Capture the cell that displays the provided text and extract its (x, y) central coordinate. 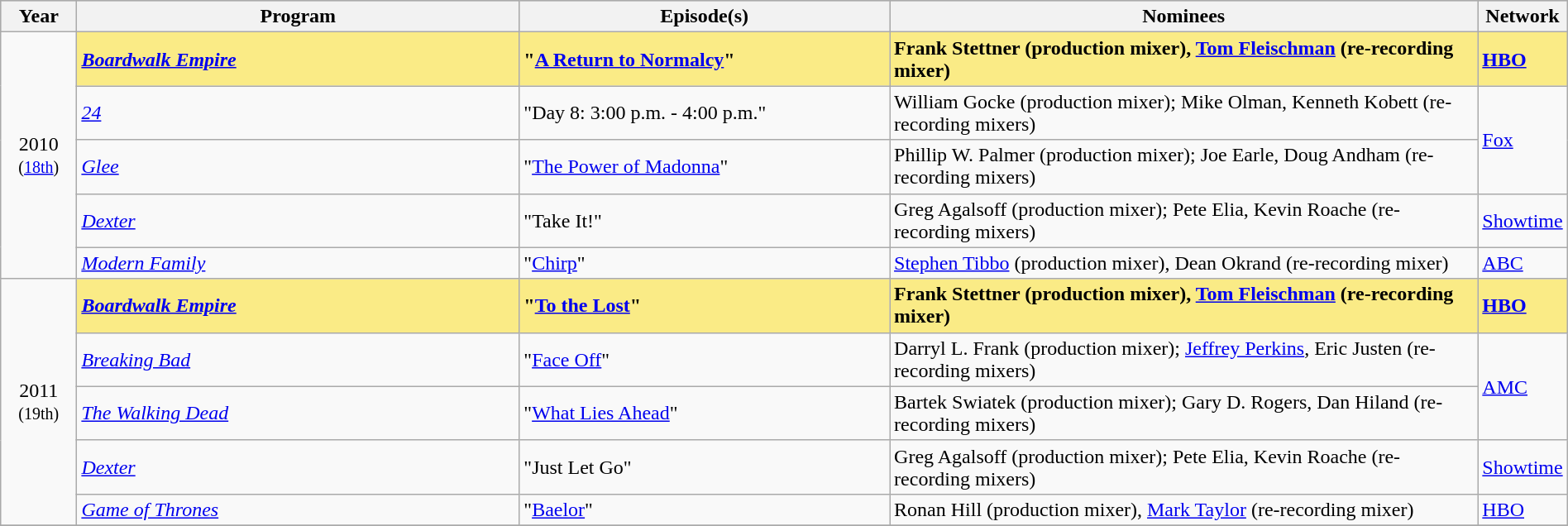
"Take It!" (705, 220)
"A Return to Normalcy" (705, 60)
"What Lies Ahead" (705, 414)
Year (39, 17)
2010 (18th) (39, 155)
Program (298, 17)
Episode(s) (705, 17)
"Day 8: 3:00 p.m. - 4:00 p.m." (705, 112)
Ronan Hill (production mixer), Mark Taylor (re-recording mixer) (1184, 509)
Stephen Tibbo (production mixer), Dean Okrand (re-recording mixer) (1184, 263)
William Gocke (production mixer); Mike Olman, Kenneth Kobett (re-recording mixers) (1184, 112)
Bartek Swiatek (production mixer); Gary D. Rogers, Dan Hiland (re-recording mixers) (1184, 414)
2011 (19th) (39, 402)
"To the Lost" (705, 306)
Fox (1523, 140)
Game of Thrones (298, 509)
"Chirp" (705, 263)
Nominees (1184, 17)
The Walking Dead (298, 414)
24 (298, 112)
"Face Off" (705, 359)
Phillip W. Palmer (production mixer); Joe Earle, Doug Andham (re-recording mixers) (1184, 167)
Network (1523, 17)
"Just Let Go" (705, 466)
Glee (298, 167)
"The Power of Madonna" (705, 167)
Breaking Bad (298, 359)
ABC (1523, 263)
Darryl L. Frank (production mixer); Jeffrey Perkins, Eric Justen (re-recording mixers) (1184, 359)
AMC (1523, 386)
"Baelor" (705, 509)
Modern Family (298, 263)
